Capture the cell that displays the provided text and extract its (X, Y) central coordinate. 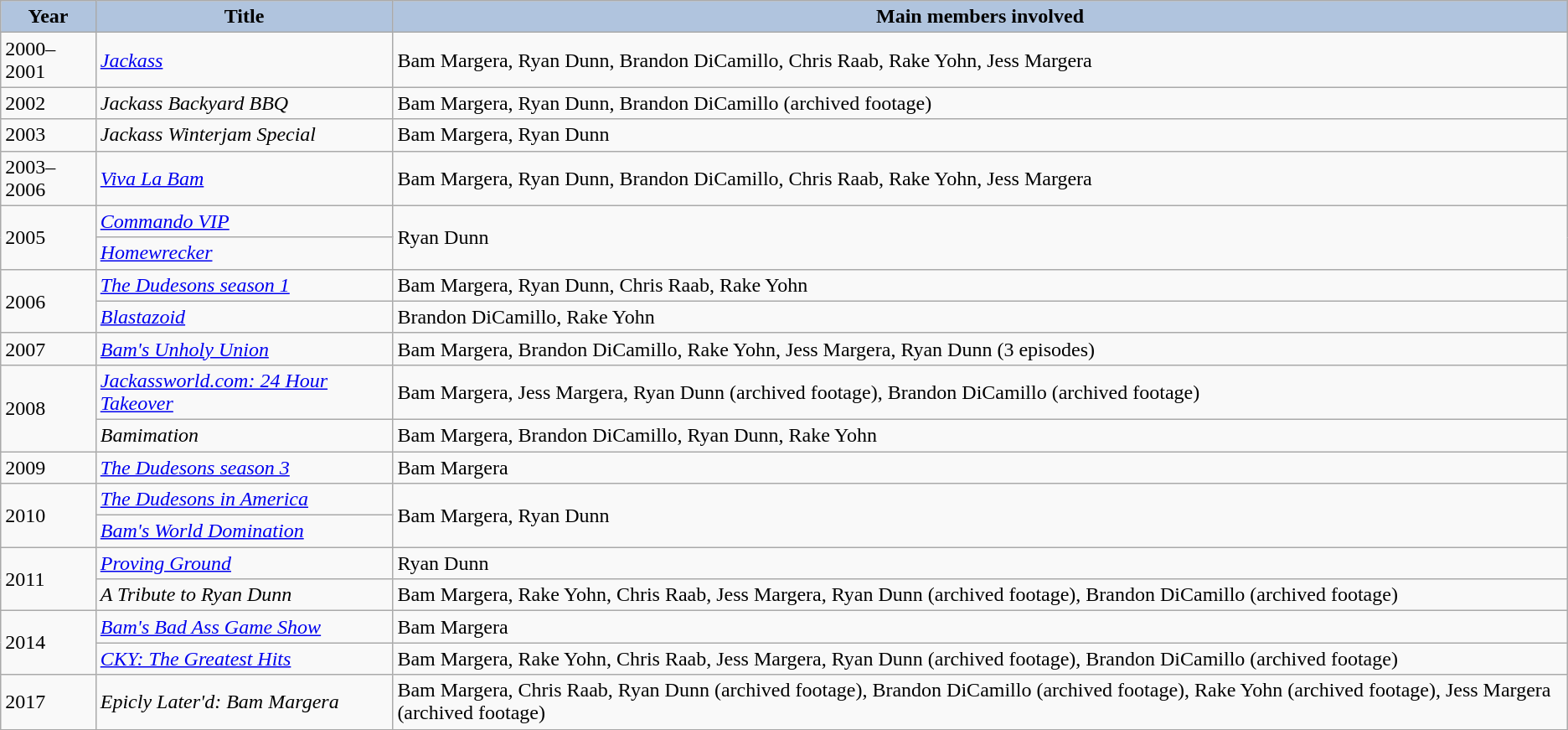
The Dudesons season 1 (245, 285)
Jackass Backyard BBQ (245, 103)
2017 (49, 702)
2009 (49, 467)
2000–2001 (49, 60)
Jackass Winterjam Special (245, 135)
The Dudesons in America (245, 500)
Title (245, 17)
Year (49, 17)
2007 (49, 349)
Bam Margera, Ryan Dunn, Brandon DiCamillo (archived footage) (980, 103)
Homewrecker (245, 253)
2003–2006 (49, 178)
Epicly Later'd: Bam Margera (245, 702)
Bam's World Domination (245, 531)
Bam Margera, Jess Margera, Ryan Dunn (archived footage), Brandon DiCamillo (archived footage) (980, 392)
2003 (49, 135)
2002 (49, 103)
2008 (49, 407)
2014 (49, 643)
A Tribute to Ryan Dunn (245, 595)
Bam Margera, Ryan Dunn, Chris Raab, Rake Yohn (980, 285)
Main members involved (980, 17)
The Dudesons season 3 (245, 467)
Proving Ground (245, 563)
Commando VIP (245, 221)
2011 (49, 579)
CKY: The Greatest Hits (245, 659)
Bam's Unholy Union (245, 349)
Jackassworld.com: 24 Hour Takeover (245, 392)
2006 (49, 301)
Jackass (245, 60)
2005 (49, 237)
Bam Margera, Brandon DiCamillo, Rake Yohn, Jess Margera, Ryan Dunn (3 episodes) (980, 349)
Bamimation (245, 435)
Blastazoid (245, 317)
2010 (49, 515)
Bam's Bad Ass Game Show (245, 627)
Brandon DiCamillo, Rake Yohn (980, 317)
Viva La Bam (245, 178)
Bam Margera, Brandon DiCamillo, Ryan Dunn, Rake Yohn (980, 435)
